Search for the cell housing the specified text and yield its (x, y) center coordinate. 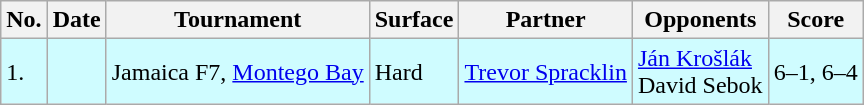
Ján Krošlák David Sebok (700, 72)
Jamaica F7, Montego Bay (238, 72)
Score (816, 20)
Surface (414, 20)
6–1, 6–4 (816, 72)
Date (76, 20)
Hard (414, 72)
1. (24, 72)
No. (24, 20)
Tournament (238, 20)
Opponents (700, 20)
Partner (546, 20)
Trevor Spracklin (546, 72)
